Find where the given text appears and provide that cell's center as [X, Y] coordinate. 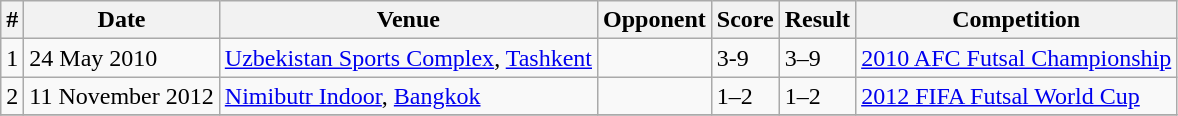
2012 FIFA Futsal World Cup [1016, 96]
Date [122, 20]
Competition [1016, 20]
Uzbekistan Sports Complex, Tashkent [408, 58]
Opponent [655, 20]
24 May 2010 [122, 58]
Venue [408, 20]
11 November 2012 [122, 96]
3-9 [745, 58]
# [12, 20]
3–9 [817, 58]
2 [12, 96]
Score [745, 20]
Result [817, 20]
1 [12, 58]
2010 AFC Futsal Championship [1016, 58]
Nimibutr Indoor, Bangkok [408, 96]
